Find where the given text appears and provide that cell's center as [x, y] coordinate. 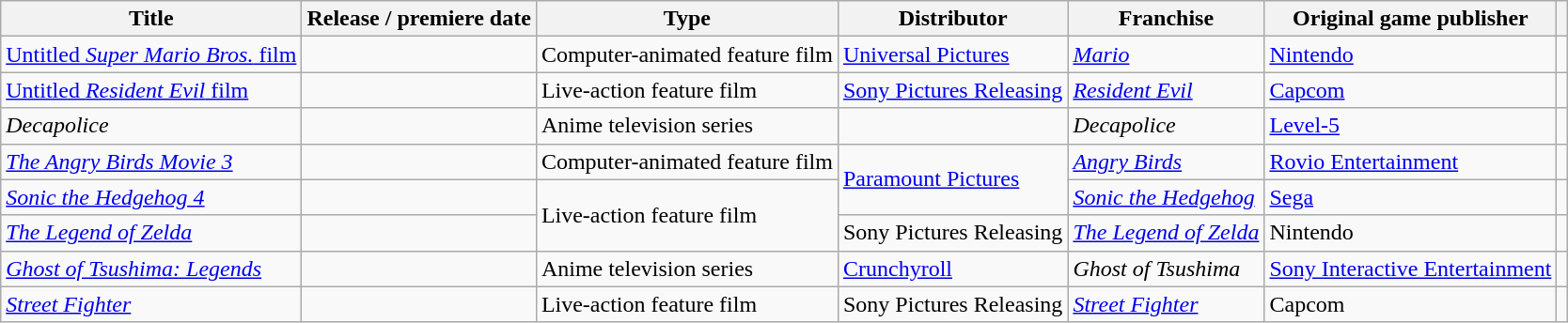
Sega [1410, 197]
Mario [1166, 54]
Ghost of Tsushima: Legends [151, 269]
Title [151, 19]
Sonic the Hedgehog 4 [151, 197]
Original game publisher [1410, 19]
Franchise [1166, 19]
Untitled Super Mario Bros. film [151, 54]
Crunchyroll [952, 269]
Angry Birds [1166, 161]
Release / premiere date [419, 19]
Resident Evil [1166, 90]
Distributor [952, 19]
Ghost of Tsushima [1166, 269]
Paramount Pictures [952, 179]
Level-5 [1410, 126]
Rovio Entertainment [1410, 161]
Sony Interactive Entertainment [1410, 269]
Untitled Resident Evil film [151, 90]
Sonic the Hedgehog [1166, 197]
The Angry Birds Movie 3 [151, 161]
Type [686, 19]
Universal Pictures [952, 54]
